Pinpoint the cell where the given text exists, returning its (X, Y) midpoint coordinate. 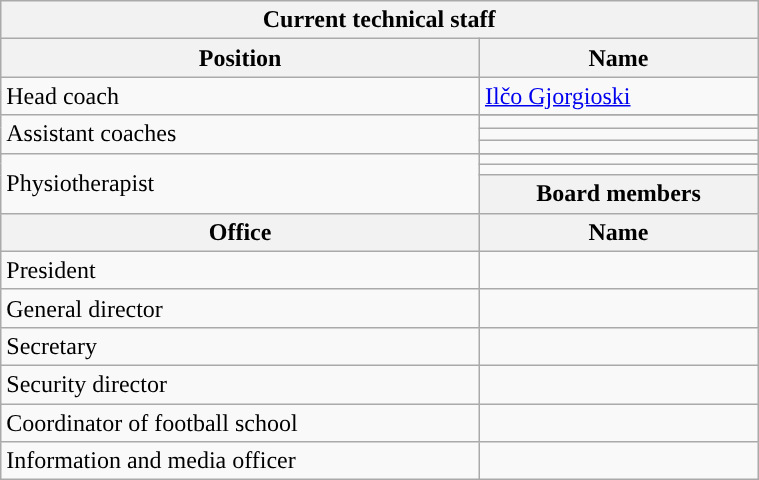
Office (240, 232)
Ilčo Gjorgioski (618, 96)
Information and media officer (240, 461)
General director (240, 308)
Position (240, 58)
Security director (240, 384)
Current technical staff (380, 20)
Board members (618, 194)
Physiotherapist (240, 183)
Head coach (240, 96)
Secretary (240, 346)
President (240, 270)
Coordinator of football school (240, 423)
Assistant coaches (240, 134)
